Pinpoint the cell where the given text exists, returning its (X, Y) midpoint coordinate. 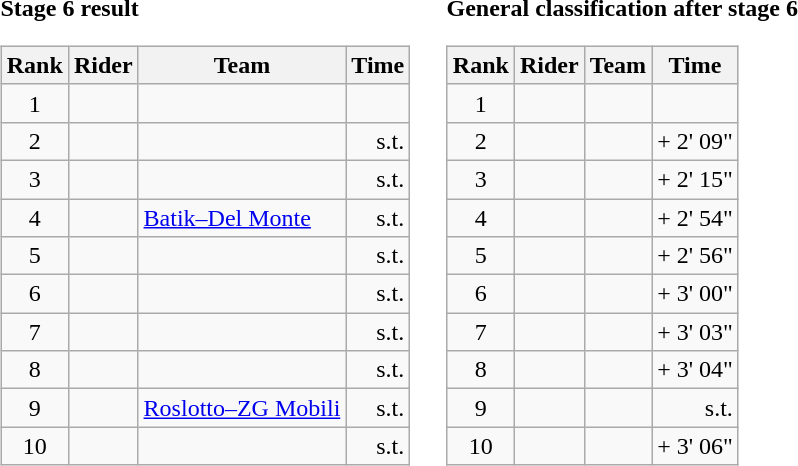
+ 3' 03" (696, 332)
+ 2' 54" (696, 217)
+ 3' 00" (696, 294)
+ 2' 56" (696, 256)
+ 2' 09" (696, 141)
Roslotto–ZG Mobili (242, 408)
+ 3' 04" (696, 370)
+ 2' 15" (696, 179)
+ 3' 06" (696, 446)
Batik–Del Monte (242, 217)
